Pinpoint the cell where the given text exists, returning its (x, y) midpoint coordinate. 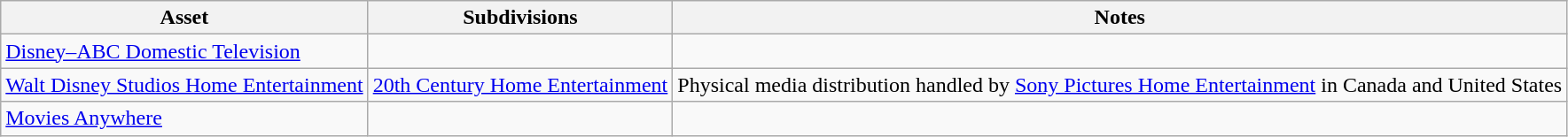
Physical media distribution handled by Sony Pictures Home Entertainment in Canada and United States (1120, 85)
Movies Anywhere (184, 118)
Asset (184, 18)
Notes (1120, 18)
20th Century Home Entertainment (520, 85)
Walt Disney Studios Home Entertainment (184, 85)
Subdivisions (520, 18)
Disney–ABC Domestic Television (184, 51)
